Find where the given text appears and provide that cell's center as (X, Y) coordinate. 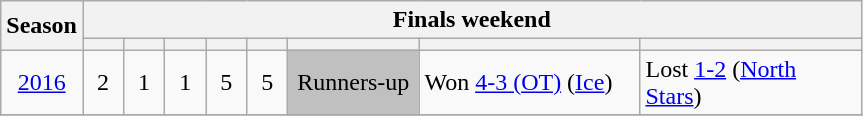
Runners-up (354, 82)
Lost 1-2 (North Stars) (750, 82)
2 (102, 82)
2016 (42, 82)
Won 4-3 (OT) (Ice) (530, 82)
Finals weekend (471, 20)
Season (42, 26)
